For the text-containing cell, return its midpoint in [X, Y] coordinate format. 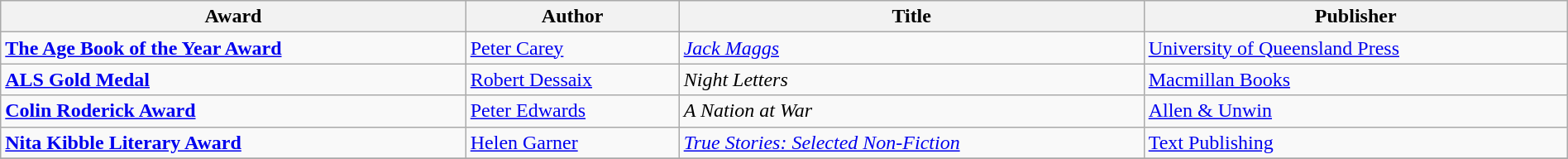
University of Queensland Press [1355, 48]
Night Letters [911, 79]
Text Publishing [1355, 142]
The Age Book of the Year Award [233, 48]
Colin Roderick Award [233, 111]
Author [572, 17]
Helen Garner [572, 142]
Peter Edwards [572, 111]
Nita Kibble Literary Award [233, 142]
Peter Carey [572, 48]
Award [233, 17]
Allen & Unwin [1355, 111]
A Nation at War [911, 111]
Macmillan Books [1355, 79]
Jack Maggs [911, 48]
ALS Gold Medal [233, 79]
Title [911, 17]
True Stories: Selected Non-Fiction [911, 142]
Publisher [1355, 17]
Robert Dessaix [572, 79]
